Provide the (x, y) coordinate of the cell's center where the given text is located.  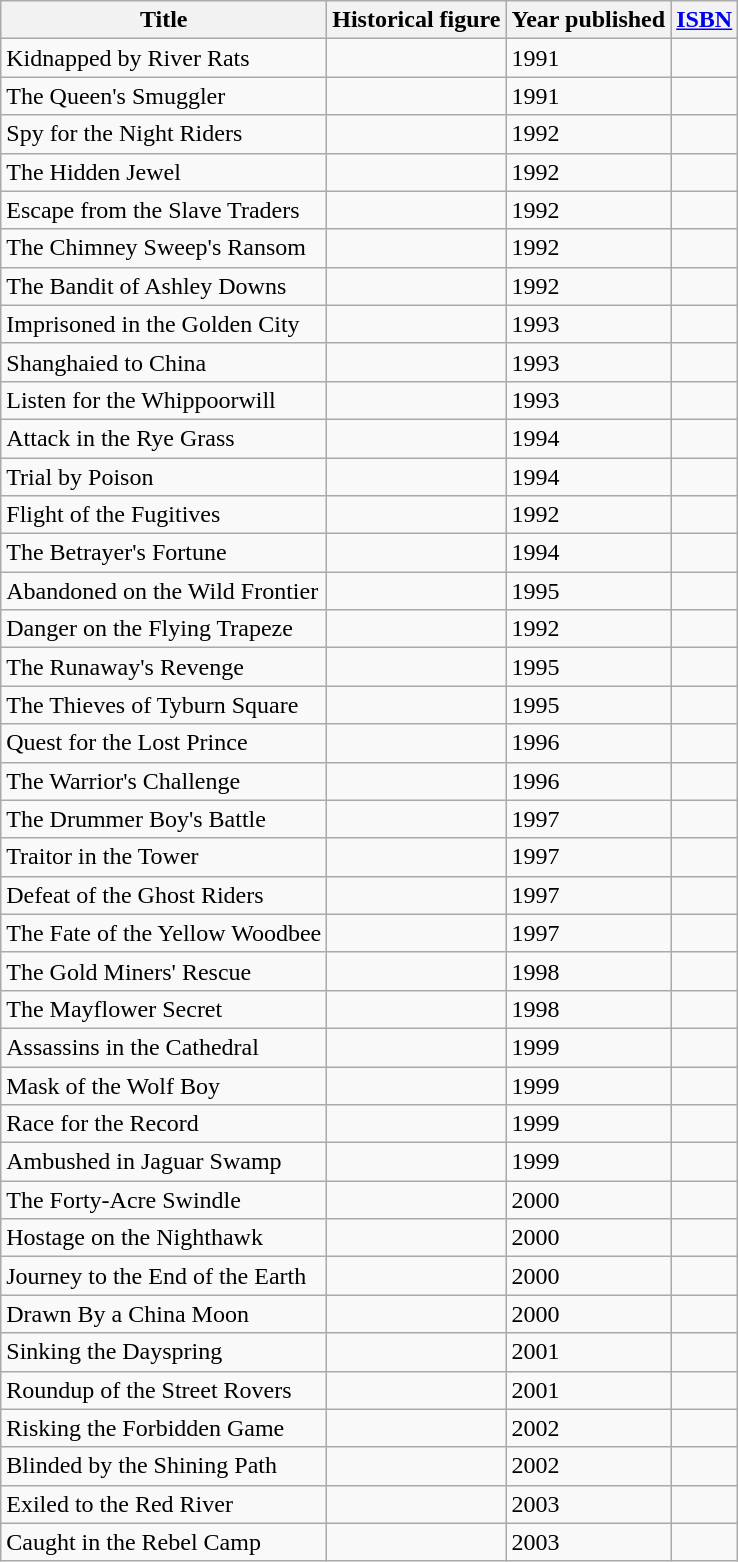
Journey to the End of the Earth (164, 1276)
Mask of the Wolf Boy (164, 1085)
Risking the Forbidden Game (164, 1428)
Imprisoned in the Golden City (164, 324)
Defeat of the Ghost Riders (164, 895)
Assassins in the Cathedral (164, 1047)
Hostage on the Nighthawk (164, 1238)
Caught in the Rebel Camp (164, 1542)
Trial by Poison (164, 477)
The Thieves of Tyburn Square (164, 705)
Race for the Record (164, 1124)
The Mayflower Secret (164, 1009)
The Warrior's Challenge (164, 781)
The Gold Miners' Rescue (164, 971)
Sinking the Dayspring (164, 1352)
Listen for the Whippoorwill (164, 400)
Ambushed in Jaguar Swamp (164, 1162)
The Hidden Jewel (164, 172)
The Bandit of Ashley Downs (164, 286)
Blinded by the Shining Path (164, 1466)
Historical figure (416, 20)
Year published (588, 20)
The Betrayer's Fortune (164, 553)
Kidnapped by River Rats (164, 58)
Danger on the Flying Trapeze (164, 629)
Quest for the Lost Prince (164, 743)
ISBN (704, 20)
Flight of the Fugitives (164, 515)
The Runaway's Revenge (164, 667)
Roundup of the Street Rovers (164, 1390)
Exiled to the Red River (164, 1504)
Attack in the Rye Grass (164, 438)
The Drummer Boy's Battle (164, 819)
The Chimney Sweep's Ransom (164, 248)
Spy for the Night Riders (164, 134)
Traitor in the Tower (164, 857)
Drawn By a China Moon (164, 1314)
Shanghaied to China (164, 362)
The Forty-Acre Swindle (164, 1200)
Title (164, 20)
Escape from the Slave Traders (164, 210)
The Queen's Smuggler (164, 96)
The Fate of the Yellow Woodbee (164, 933)
Abandoned on the Wild Frontier (164, 591)
